Determine the (X, Y) coordinate at the center of the cell enclosing the given text.  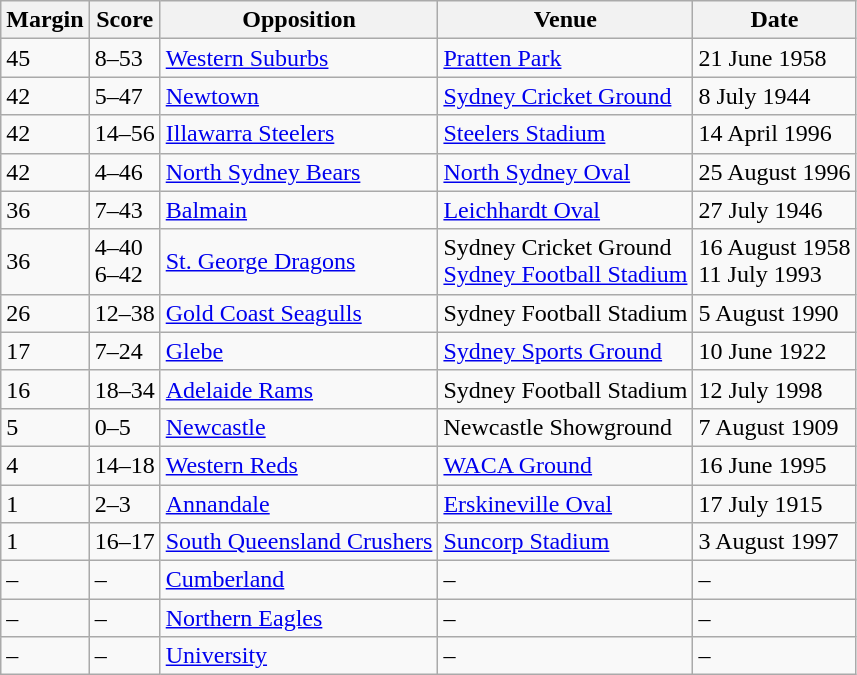
17 (45, 351)
4 (45, 465)
Erskineville Oval (566, 503)
21 June 1958 (774, 58)
5 (45, 427)
25 August 1996 (774, 172)
17 July 1915 (774, 503)
14–18 (124, 465)
26 (45, 313)
Sydney Cricket GroundSydney Football Stadium (566, 262)
Gold Coast Seagulls (299, 313)
Balmain (299, 210)
8–53 (124, 58)
14–56 (124, 134)
14 April 1996 (774, 134)
Sydney Cricket Ground (566, 96)
12–38 (124, 313)
Margin (45, 20)
WACA Ground (566, 465)
North Sydney Bears (299, 172)
Opposition (299, 20)
Western Reds (299, 465)
2–3 (124, 503)
North Sydney Oval (566, 172)
7 August 1909 (774, 427)
Adelaide Rams (299, 389)
16–17 (124, 542)
Steelers Stadium (566, 134)
Cumberland (299, 580)
16 June 1995 (774, 465)
7–43 (124, 210)
3 August 1997 (774, 542)
Venue (566, 20)
St. George Dragons (299, 262)
5 August 1990 (774, 313)
45 (45, 58)
Newcastle (299, 427)
Newcastle Showground (566, 427)
University (299, 656)
4–46 (124, 172)
27 July 1946 (774, 210)
5–47 (124, 96)
Annandale (299, 503)
Western Suburbs (299, 58)
4–406–42 (124, 262)
12 July 1998 (774, 389)
Leichhardt Oval (566, 210)
Suncorp Stadium (566, 542)
Illawarra Steelers (299, 134)
Northern Eagles (299, 618)
South Queensland Crushers (299, 542)
0–5 (124, 427)
8 July 1944 (774, 96)
Pratten Park (566, 58)
10 June 1922 (774, 351)
Newtown (299, 96)
Sydney Sports Ground (566, 351)
Score (124, 20)
18–34 (124, 389)
Glebe (299, 351)
7–24 (124, 351)
Date (774, 20)
16 August 195811 July 1993 (774, 262)
16 (45, 389)
